Provide the (X, Y) coordinate of the cell's center where the given text is located.  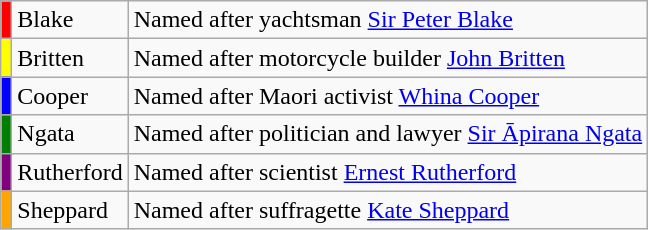
Ngata (70, 134)
Named after yachtsman Sir Peter Blake (388, 20)
Named after politician and lawyer Sir Āpirana Ngata (388, 134)
Sheppard (70, 210)
Cooper (70, 96)
Named after Maori activist Whina Cooper (388, 96)
Named after scientist Ernest Rutherford (388, 172)
Named after motorcycle builder John Britten (388, 58)
Britten (70, 58)
Rutherford (70, 172)
Blake (70, 20)
Named after suffragette Kate Sheppard (388, 210)
